Return the (x, y) coordinate for the center point of the cell that contains the specified text.  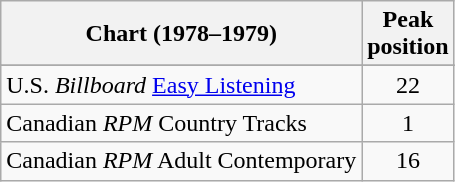
Chart (1978–1979) (182, 34)
Canadian RPM Country Tracks (182, 123)
Canadian RPM Adult Contemporary (182, 161)
1 (408, 123)
22 (408, 85)
16 (408, 161)
U.S. Billboard Easy Listening (182, 85)
Peakposition (408, 34)
